From the cell containing the given text, extract its center point as [X, Y] coordinate. 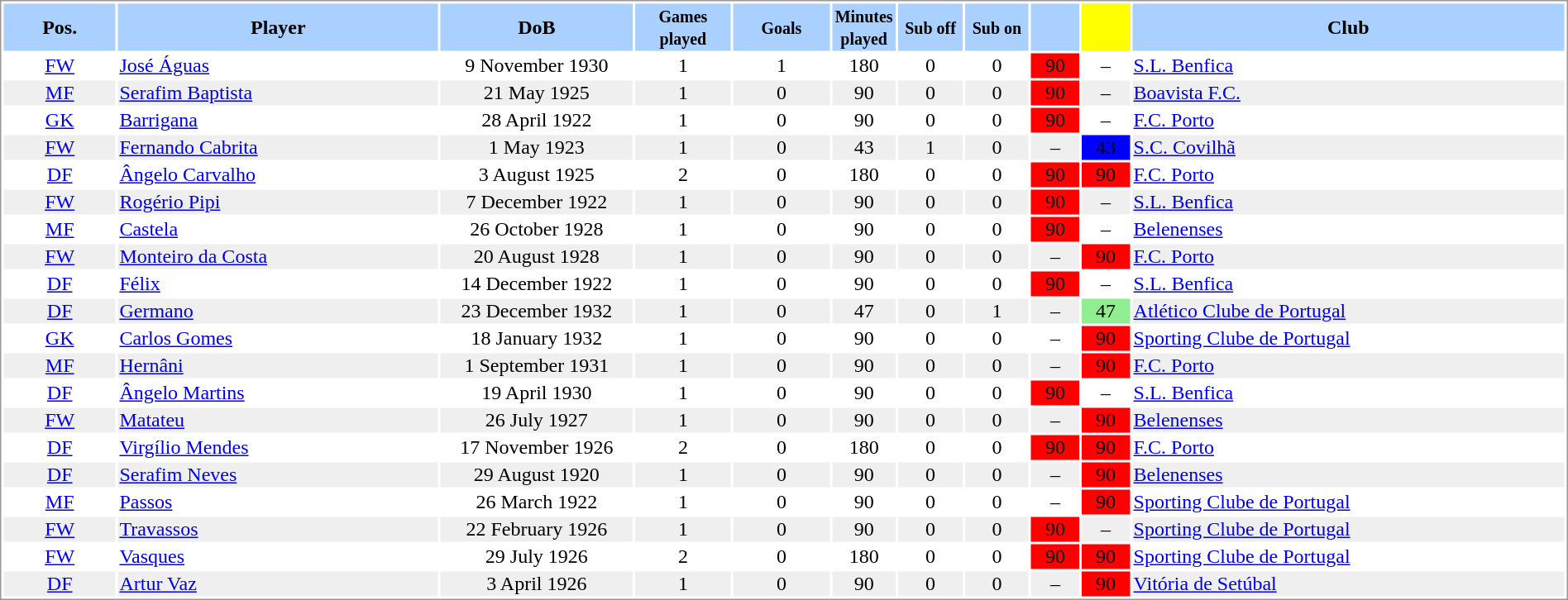
S.C. Covilhã [1348, 148]
Rogério Pipi [278, 202]
Vasques [278, 556]
19 April 1930 [537, 393]
Goals [782, 26]
Virgílio Mendes [278, 447]
29 July 1926 [537, 556]
Barrigana [278, 120]
Ângelo Carvalho [278, 174]
Félix [278, 283]
17 November 1926 [537, 447]
Sub off [930, 26]
3 April 1926 [537, 584]
Player [278, 26]
Castela [278, 229]
1 September 1931 [537, 366]
Atlético Clube de Portugal [1348, 312]
Passos [278, 502]
1 May 1923 [537, 148]
Sub on [997, 26]
Travassos [278, 530]
Monteiro da Costa [278, 257]
3 August 1925 [537, 174]
Germano [278, 312]
Carlos Gomes [278, 338]
José Águas [278, 65]
Vitória de Setúbal [1348, 584]
9 November 1930 [537, 65]
26 March 1922 [537, 502]
22 February 1926 [537, 530]
Club [1348, 26]
Boavista F.C. [1348, 93]
23 December 1932 [537, 312]
18 January 1932 [537, 338]
Pos. [60, 26]
Gamesplayed [683, 26]
Serafim Neves [278, 475]
14 December 1922 [537, 283]
Artur Vaz [278, 584]
20 August 1928 [537, 257]
Ângelo Martins [278, 393]
Fernando Cabrita [278, 148]
Serafim Baptista [278, 93]
29 August 1920 [537, 475]
28 April 1922 [537, 120]
26 October 1928 [537, 229]
DoB [537, 26]
Matateu [278, 421]
Hernâni [278, 366]
26 July 1927 [537, 421]
7 December 1922 [537, 202]
21 May 1925 [537, 93]
Minutesplayed [863, 26]
